Return the [X, Y] coordinate for the center point of the cell that contains the specified text.  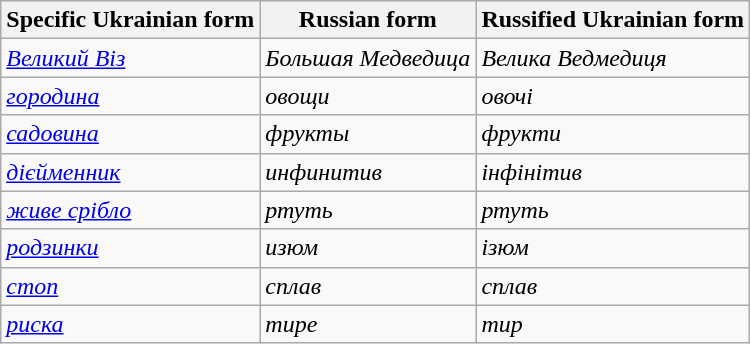
дієйменник [130, 172]
фрукты [368, 134]
ізюм [613, 248]
Большая Медведица [368, 58]
овощи [368, 96]
Russian form [368, 20]
стоп [130, 286]
фрукти [613, 134]
тире [368, 324]
инфинитив [368, 172]
інфінітив [613, 172]
садовина [130, 134]
Specific Ukrainian form [130, 20]
родзинки [130, 248]
Russified Ukrainian form [613, 20]
городина [130, 96]
изюм [368, 248]
риска [130, 324]
овочі [613, 96]
Великий Віз [130, 58]
живе срібло [130, 210]
тир [613, 324]
Велика Ведмедиця [613, 58]
